Find where the given text appears and provide that cell's center as (X, Y) coordinate. 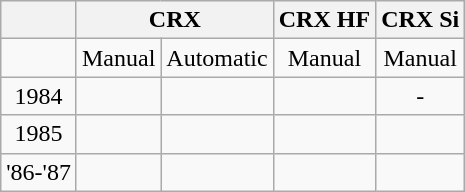
1984 (39, 96)
CRX Si (420, 20)
Automatic (217, 58)
'86-'87 (39, 172)
- (420, 96)
CRX HF (324, 20)
CRX (174, 20)
1985 (39, 134)
